Provide the (X, Y) coordinate of the cell's center where the given text is located.  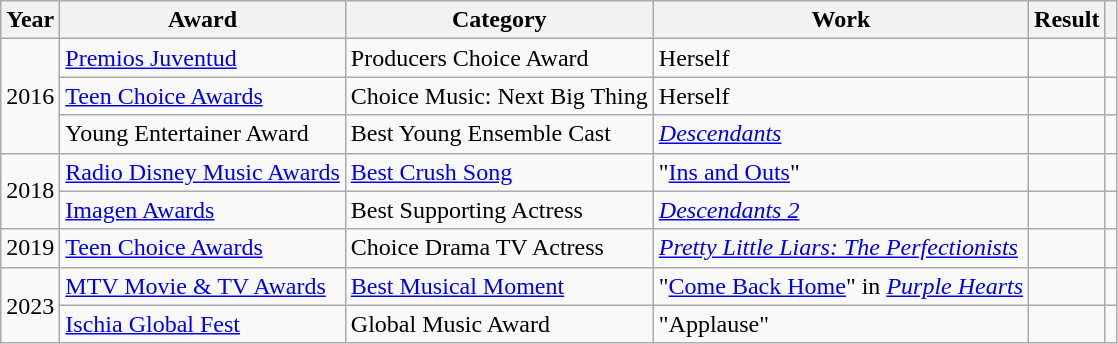
Best Musical Moment (499, 286)
Ischia Global Fest (203, 324)
MTV Movie & TV Awards (203, 286)
2019 (30, 248)
Imagen Awards (203, 210)
Result (1067, 20)
2023 (30, 305)
Best Crush Song (499, 172)
Best Young Ensemble Cast (499, 134)
Year (30, 20)
Premios Juventud (203, 58)
Radio Disney Music Awards (203, 172)
Best Supporting Actress (499, 210)
Descendants (840, 134)
2016 (30, 96)
Descendants 2 (840, 210)
Producers Choice Award (499, 58)
"Applause" (840, 324)
2018 (30, 191)
"Come Back Home" in Purple Hearts (840, 286)
Pretty Little Liars: The Perfectionists (840, 248)
Choice Music: Next Big Thing (499, 96)
"Ins and Outs" (840, 172)
Choice Drama TV Actress (499, 248)
Young Entertainer Award (203, 134)
Global Music Award (499, 324)
Category (499, 20)
Work (840, 20)
Award (203, 20)
